Search for the cell housing the specified text and yield its (x, y) center coordinate. 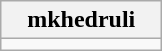
mkhedruli (82, 20)
